Extract the (X, Y) coordinate from the center of the cell holding the provided text.  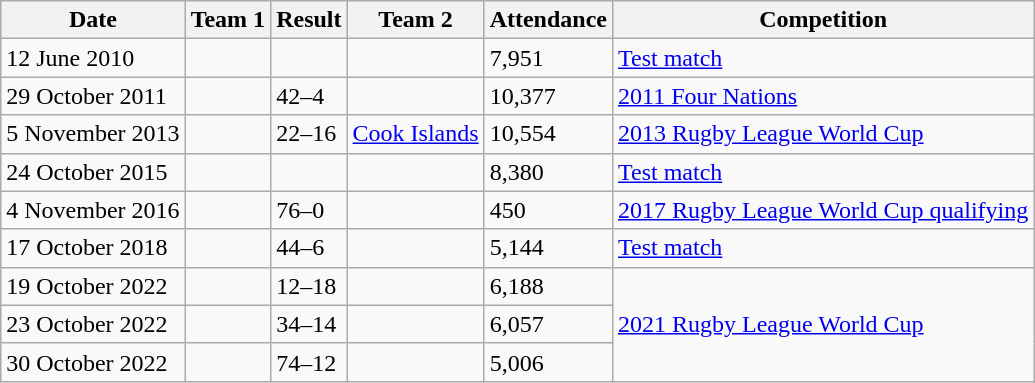
Cook Islands (416, 134)
74–12 (309, 362)
10,377 (548, 96)
7,951 (548, 58)
19 October 2022 (93, 286)
2017 Rugby League World Cup qualifying (822, 210)
2021 Rugby League World Cup (822, 324)
5,144 (548, 248)
6,188 (548, 286)
29 October 2011 (93, 96)
450 (548, 210)
6,057 (548, 324)
Date (93, 20)
Result (309, 20)
42–4 (309, 96)
5 November 2013 (93, 134)
12 June 2010 (93, 58)
4 November 2016 (93, 210)
76–0 (309, 210)
5,006 (548, 362)
2011 Four Nations (822, 96)
Team 1 (228, 20)
22–16 (309, 134)
30 October 2022 (93, 362)
44–6 (309, 248)
12–18 (309, 286)
34–14 (309, 324)
Team 2 (416, 20)
10,554 (548, 134)
Competition (822, 20)
17 October 2018 (93, 248)
Attendance (548, 20)
8,380 (548, 172)
2013 Rugby League World Cup (822, 134)
24 October 2015 (93, 172)
23 October 2022 (93, 324)
